Identify which cell holds the provided text, then report its [X, Y] central coordinate. 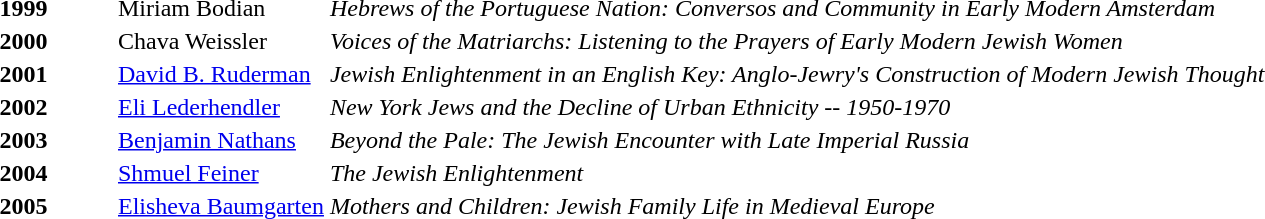
Shmuel Feiner [220, 173]
Chava Weissler [220, 41]
Eli Lederhendler [220, 107]
David B. Ruderman [220, 74]
Benjamin Nathans [220, 140]
